Provide the [x, y] coordinate of the cell's center where the given text is located.  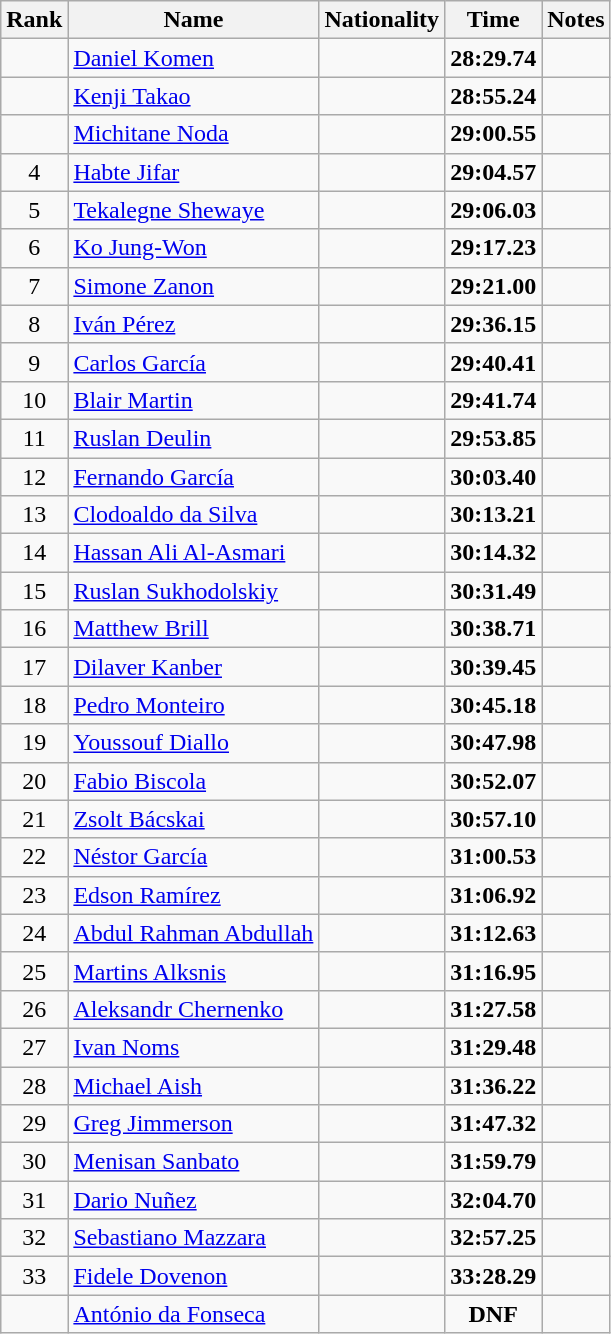
32 [34, 1238]
30:03.40 [494, 477]
7 [34, 286]
Abdul Rahman Abdullah [194, 933]
Ko Jung-Won [194, 248]
31:27.58 [494, 1009]
28:55.24 [494, 96]
22 [34, 857]
31:06.92 [494, 895]
Blair Martin [194, 400]
15 [34, 591]
Kenji Takao [194, 96]
14 [34, 553]
29:21.00 [494, 286]
Dilaver Kanber [194, 667]
Dario Nuñez [194, 1200]
4 [34, 172]
30:57.10 [494, 819]
18 [34, 705]
13 [34, 515]
29:53.85 [494, 438]
28 [34, 1085]
Hassan Ali Al-Asmari [194, 553]
27 [34, 1047]
25 [34, 971]
Notes [576, 20]
31:00.53 [494, 857]
30:47.98 [494, 743]
Daniel Komen [194, 58]
17 [34, 667]
30:52.07 [494, 781]
30:39.45 [494, 667]
Ivan Noms [194, 1047]
21 [34, 819]
30:13.21 [494, 515]
Name [194, 20]
Carlos García [194, 362]
29 [34, 1124]
33 [34, 1276]
30:14.32 [494, 553]
24 [34, 933]
5 [34, 210]
31:59.79 [494, 1162]
29:40.41 [494, 362]
29:00.55 [494, 134]
Youssouf Diallo [194, 743]
Aleksandr Chernenko [194, 1009]
Michael Aish [194, 1085]
31:16.95 [494, 971]
Simone Zanon [194, 286]
Rank [34, 20]
Pedro Monteiro [194, 705]
31:12.63 [494, 933]
António da Fonseca [194, 1314]
Ruslan Sukhodolskiy [194, 591]
26 [34, 1009]
31:36.22 [494, 1085]
Sebastiano Mazzara [194, 1238]
Clodoaldo da Silva [194, 515]
16 [34, 629]
8 [34, 324]
Tekalegne Shewaye [194, 210]
20 [34, 781]
30:38.71 [494, 629]
Michitane Noda [194, 134]
Matthew Brill [194, 629]
30 [34, 1162]
33:28.29 [494, 1276]
9 [34, 362]
Ruslan Deulin [194, 438]
29:41.74 [494, 400]
Martins Alksnis [194, 971]
Iván Pérez [194, 324]
28:29.74 [494, 58]
31:29.48 [494, 1047]
Greg Jimmerson [194, 1124]
Nationality [382, 20]
32:04.70 [494, 1200]
32:57.25 [494, 1238]
30:45.18 [494, 705]
31:47.32 [494, 1124]
Fidele Dovenon [194, 1276]
Zsolt Bácskai [194, 819]
10 [34, 400]
19 [34, 743]
29:06.03 [494, 210]
31 [34, 1200]
29:17.23 [494, 248]
Néstor García [194, 857]
Menisan Sanbato [194, 1162]
Time [494, 20]
Fabio Biscola [194, 781]
29:36.15 [494, 324]
DNF [494, 1314]
Fernando García [194, 477]
Edson Ramírez [194, 895]
23 [34, 895]
Habte Jifar [194, 172]
30:31.49 [494, 591]
6 [34, 248]
29:04.57 [494, 172]
12 [34, 477]
11 [34, 438]
